Capture the cell that displays the provided text and extract its (X, Y) central coordinate. 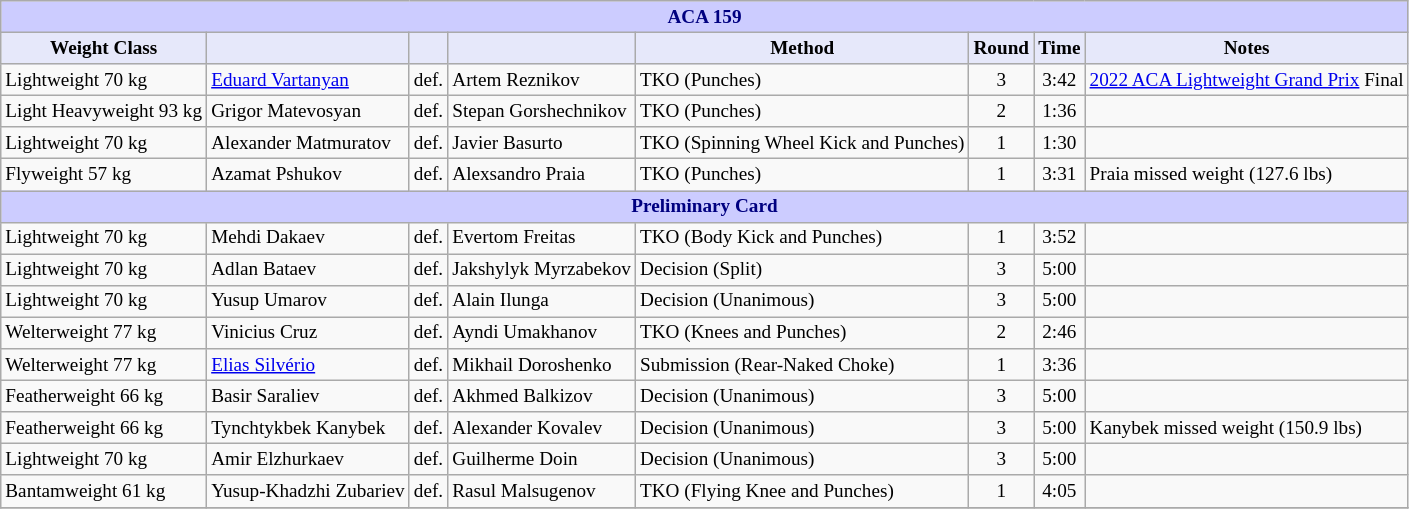
Evertom Freitas (542, 238)
Adlan Bataev (308, 270)
Javier Basurto (542, 143)
Basir Saraliev (308, 396)
Alexander Matmuratov (308, 143)
Guilherme Doin (542, 460)
Alexander Kovalev (542, 428)
Ayndi Umakhanov (542, 333)
Method (802, 48)
4:05 (1060, 491)
3:42 (1060, 80)
Bantamweight 61 kg (104, 491)
Flyweight 57 kg (104, 175)
1:36 (1060, 111)
Amir Elzhurkaev (308, 460)
ACA 159 (704, 17)
Rasul Malsugenov (542, 491)
Tynchtykbek Kanybek (308, 428)
Time (1060, 48)
Azamat Pshukov (308, 175)
Preliminary Card (704, 206)
Kanybek missed weight (150.9 lbs) (1246, 428)
Notes (1246, 48)
3:36 (1060, 365)
TKO (Flying Knee and Punches) (802, 491)
Yusup-Khadzhi Zubariev (308, 491)
TKO (Body Kick and Punches) (802, 238)
Jakshylyk Myrzabekov (542, 270)
2:46 (1060, 333)
Vinicius Cruz (308, 333)
1:30 (1060, 143)
Alain Ilunga (542, 301)
2022 ACA Lightweight Grand Prix Final (1246, 80)
Stepan Gorshechnikov (542, 111)
TKO (Spinning Wheel Kick and Punches) (802, 143)
Mikhail Doroshenko (542, 365)
Grigor Matevosyan (308, 111)
Decision (Split) (802, 270)
Eduard Vartanyan (308, 80)
TKO (Knees and Punches) (802, 333)
Elias Silvério (308, 365)
Weight Class (104, 48)
Light Heavyweight 93 kg (104, 111)
3:52 (1060, 238)
Submission (Rear-Naked Choke) (802, 365)
Round (1002, 48)
Artem Reznikov (542, 80)
Praia missed weight (127.6 lbs) (1246, 175)
Yusup Umarov (308, 301)
Alexsandro Praia (542, 175)
Mehdi Dakaev (308, 238)
Akhmed Balkizov (542, 396)
3:31 (1060, 175)
